Provide the (x, y) coordinate of the cell's center where the given text is located.  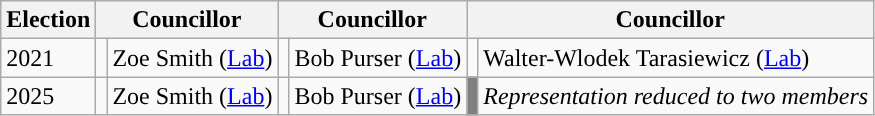
Representation reduced to two members (676, 96)
2025 (48, 96)
Walter-Wlodek Tarasiewicz (Lab) (676, 58)
2021 (48, 58)
Election (48, 20)
